Provide the [X, Y] coordinate of the cell's center where the given text is located.  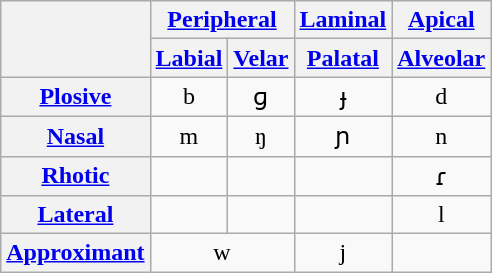
ɟ [343, 97]
Approximant [76, 253]
ŋ [261, 136]
Labial [189, 58]
Apical [442, 20]
w [222, 253]
n [442, 136]
l [442, 215]
Velar [261, 58]
Plosive [76, 97]
m [189, 136]
Peripheral [222, 20]
Nasal [76, 136]
ɲ [343, 136]
Lateral [76, 215]
b [189, 97]
ɡ [261, 97]
j [343, 253]
Palatal [343, 58]
Laminal [343, 20]
d [442, 97]
ɾ [442, 176]
Alveolar [442, 58]
Rhotic [76, 176]
